Determine the [X, Y] coordinate at the center of the cell enclosing the given text.  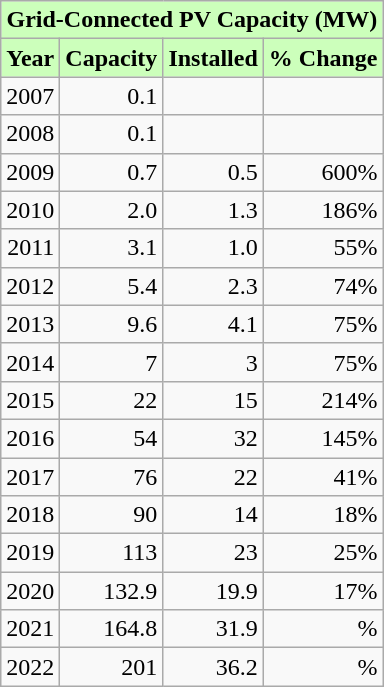
Capacity [112, 58]
41% [323, 477]
2008 [30, 134]
25% [323, 553]
32 [213, 438]
74% [323, 286]
15 [213, 400]
Grid-Connected PV Capacity (MW) [192, 20]
2012 [30, 286]
2020 [30, 591]
23 [213, 553]
2011 [30, 248]
214% [323, 400]
17% [323, 591]
132.9 [112, 591]
9.6 [112, 324]
19.9 [213, 591]
Year [30, 58]
145% [323, 438]
55% [323, 248]
90 [112, 515]
2017 [30, 477]
113 [112, 553]
2013 [30, 324]
186% [323, 210]
2021 [30, 629]
600% [323, 172]
2016 [30, 438]
201 [112, 667]
4.1 [213, 324]
7 [112, 362]
164.8 [112, 629]
2018 [30, 515]
0.5 [213, 172]
2010 [30, 210]
2014 [30, 362]
1.0 [213, 248]
36.2 [213, 667]
3.1 [112, 248]
1.3 [213, 210]
18% [323, 515]
2.0 [112, 210]
0.7 [112, 172]
2019 [30, 553]
54 [112, 438]
2009 [30, 172]
5.4 [112, 286]
2022 [30, 667]
Installed [213, 58]
2007 [30, 96]
2015 [30, 400]
3 [213, 362]
76 [112, 477]
31.9 [213, 629]
% Change [323, 58]
14 [213, 515]
2.3 [213, 286]
